Output the [x, y] coordinate of the center of the cell containing the given text.  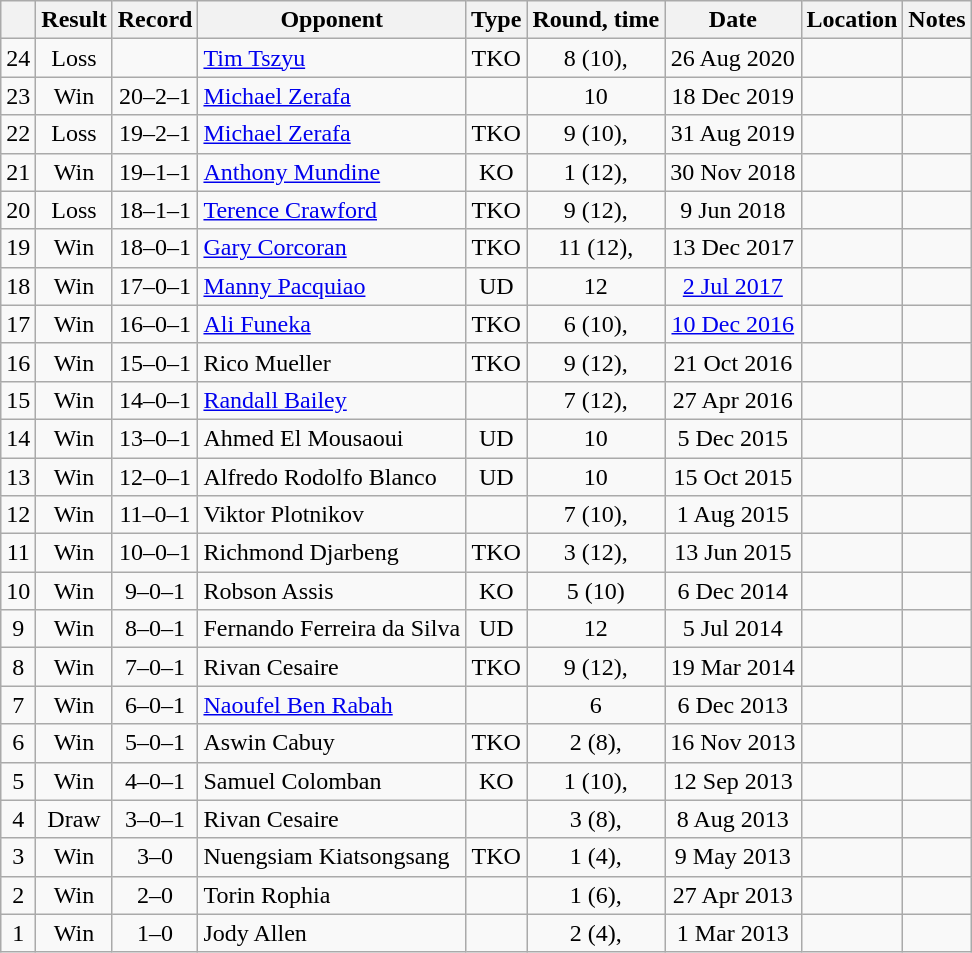
21 [18, 172]
11–0–1 [155, 515]
15 Oct 2015 [733, 477]
1 Mar 2013 [733, 933]
13 Jun 2015 [733, 553]
19 [18, 248]
Naoufel Ben Rabah [332, 705]
12 Sep 2013 [733, 781]
11 [18, 553]
Round, time [596, 20]
Terence Crawford [332, 210]
24 [18, 58]
16–0–1 [155, 324]
2 Jul 2017 [733, 286]
Anthony Mundine [332, 172]
18 Dec 2019 [733, 96]
9 May 2013 [733, 857]
6–0–1 [155, 705]
18–0–1 [155, 248]
Ahmed El Mousaoui [332, 438]
1 Aug 2015 [733, 515]
Manny Pacquiao [332, 286]
3 (8), [596, 819]
Randall Bailey [332, 400]
15–0–1 [155, 362]
2 (8), [596, 743]
9–0–1 [155, 591]
2–0 [155, 895]
7 (12), [596, 400]
5 [18, 781]
1 (4), [596, 857]
1 (10), [596, 781]
8–0–1 [155, 629]
13–0–1 [155, 438]
8 [18, 667]
3–0–1 [155, 819]
Fernando Ferreira da Silva [332, 629]
15 [18, 400]
9 [18, 629]
3 (12), [596, 553]
8 (10), [596, 58]
7 (10), [596, 515]
Jody Allen [332, 933]
Rico Mueller [332, 362]
2 (4), [596, 933]
Robson Assis [332, 591]
27 Apr 2016 [733, 400]
18–1–1 [155, 210]
Alfredo Rodolfo Blanco [332, 477]
17–0–1 [155, 286]
3–0 [155, 857]
5–0–1 [155, 743]
1 [18, 933]
9 Jun 2018 [733, 210]
19 Mar 2014 [733, 667]
Tim Tszyu [332, 58]
26 Aug 2020 [733, 58]
13 [18, 477]
21 Oct 2016 [733, 362]
16 Nov 2013 [733, 743]
Opponent [332, 20]
Richmond Djarbeng [332, 553]
20–2–1 [155, 96]
22 [18, 134]
31 Aug 2019 [733, 134]
11 (12), [596, 248]
14 [18, 438]
5 (10) [596, 591]
1 (6), [596, 895]
12–0–1 [155, 477]
18 [18, 286]
20 [18, 210]
8 Aug 2013 [733, 819]
30 Nov 2018 [733, 172]
Ali Funeka [332, 324]
17 [18, 324]
1–0 [155, 933]
19–2–1 [155, 134]
Date [733, 20]
5 Dec 2015 [733, 438]
4–0–1 [155, 781]
Viktor Plotnikov [332, 515]
14–0–1 [155, 400]
Notes [937, 20]
16 [18, 362]
6 Dec 2014 [733, 591]
Nuengsiam Kiatsongsang [332, 857]
7–0–1 [155, 667]
23 [18, 96]
Gary Corcoran [332, 248]
10–0–1 [155, 553]
6 Dec 2013 [733, 705]
4 [18, 819]
Aswin Cabuy [332, 743]
Type [496, 20]
Draw [74, 819]
3 [18, 857]
13 Dec 2017 [733, 248]
Location [852, 20]
Torin Rophia [332, 895]
7 [18, 705]
Samuel Colomban [332, 781]
10 Dec 2016 [733, 324]
1 (12), [596, 172]
6 (10), [596, 324]
5 Jul 2014 [733, 629]
Result [74, 20]
27 Apr 2013 [733, 895]
19–1–1 [155, 172]
9 (10), [596, 134]
Record [155, 20]
2 [18, 895]
